Output the (X, Y) coordinate of the center of the cell containing the given text.  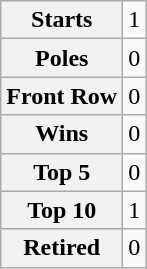
Front Row (62, 96)
Starts (62, 20)
Top 10 (62, 210)
Poles (62, 58)
Top 5 (62, 172)
Wins (62, 134)
Retired (62, 248)
